Capture the cell that displays the provided text and extract its (x, y) central coordinate. 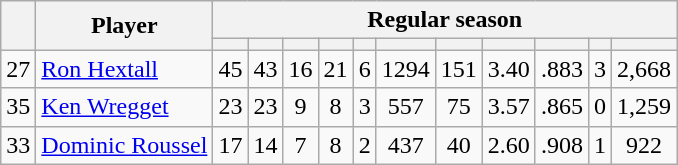
9 (300, 107)
45 (230, 69)
.908 (562, 145)
Player (124, 26)
75 (458, 107)
Ken Wregget (124, 107)
7 (300, 145)
2.60 (508, 145)
1,259 (644, 107)
33 (18, 145)
2 (364, 145)
Dominic Roussel (124, 145)
17 (230, 145)
43 (266, 69)
Ron Hextall (124, 69)
1 (600, 145)
16 (300, 69)
40 (458, 145)
3.40 (508, 69)
.883 (562, 69)
21 (336, 69)
437 (406, 145)
.865 (562, 107)
3.57 (508, 107)
0 (600, 107)
557 (406, 107)
35 (18, 107)
14 (266, 145)
6 (364, 69)
1294 (406, 69)
27 (18, 69)
151 (458, 69)
922 (644, 145)
2,668 (644, 69)
Regular season (445, 20)
